From the cell containing the given text, extract its center point as [x, y] coordinate. 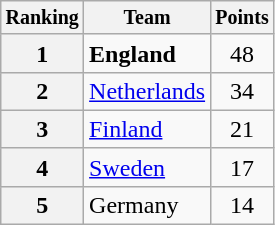
Finland [148, 129]
Points [242, 18]
48 [242, 53]
5 [42, 205]
Germany [148, 205]
Netherlands [148, 91]
1 [42, 53]
England [148, 53]
17 [242, 167]
2 [42, 91]
4 [42, 167]
34 [242, 91]
14 [242, 205]
3 [42, 129]
21 [242, 129]
Ranking [42, 18]
Team [148, 18]
Sweden [148, 167]
